Provide the [X, Y] coordinate of the cell's center where the given text is located.  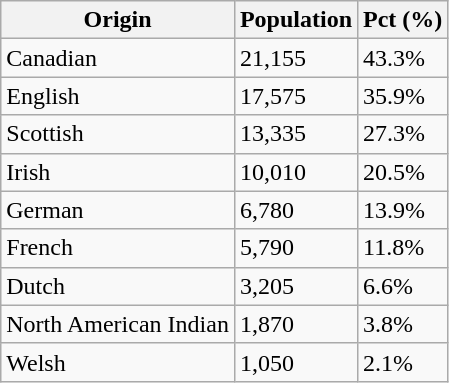
10,010 [296, 172]
17,575 [296, 96]
1,050 [296, 362]
13.9% [403, 210]
5,790 [296, 248]
English [118, 96]
French [118, 248]
3.8% [403, 324]
Population [296, 20]
German [118, 210]
6.6% [403, 286]
20.5% [403, 172]
43.3% [403, 58]
1,870 [296, 324]
North American Indian [118, 324]
35.9% [403, 96]
13,335 [296, 134]
Origin [118, 20]
2.1% [403, 362]
Welsh [118, 362]
11.8% [403, 248]
Dutch [118, 286]
Irish [118, 172]
Scottish [118, 134]
21,155 [296, 58]
Canadian [118, 58]
27.3% [403, 134]
3,205 [296, 286]
Pct (%) [403, 20]
6,780 [296, 210]
